Output the [X, Y] coordinate of the center of the cell containing the given text.  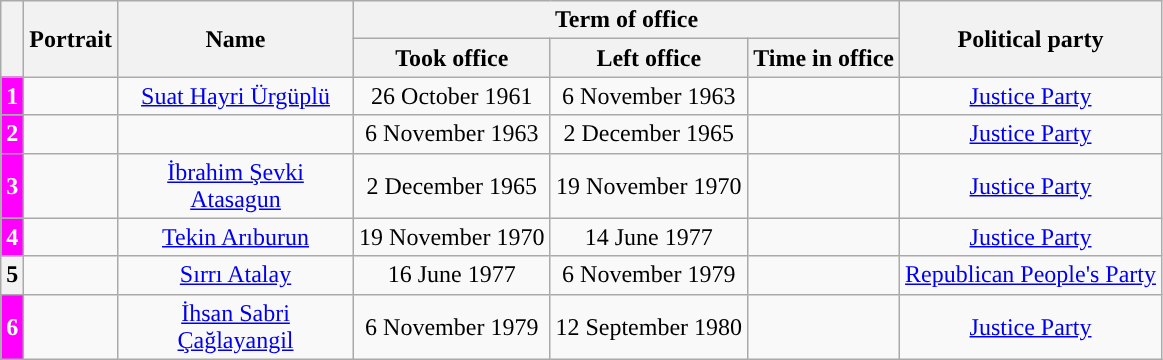
Republican People's Party [1031, 275]
Term of office [627, 20]
Took office [452, 58]
Sırrı Atalay [235, 275]
Time in office [824, 58]
14 June 1977 [649, 237]
İhsan Sabri Çağlayangil [235, 326]
Left office [649, 58]
12 September 1980 [649, 326]
2 [12, 134]
Portrait [71, 39]
Tekin Arıburun [235, 237]
6 [12, 326]
26 October 1961 [452, 96]
Political party [1031, 39]
Suat Hayri Ürgüplü [235, 96]
3 [12, 186]
1 [12, 96]
İbrahim Şevki Atasagun [235, 186]
5 [12, 275]
Name [235, 39]
4 [12, 237]
16 June 1977 [452, 275]
